Find where the given text appears and provide that cell's center as [X, Y] coordinate. 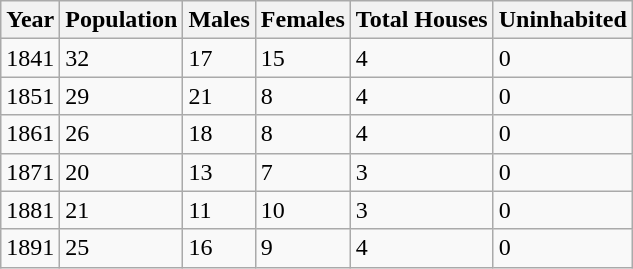
7 [302, 172]
1851 [30, 96]
11 [219, 210]
17 [219, 58]
26 [122, 134]
9 [302, 248]
1891 [30, 248]
25 [122, 248]
Uninhabited [562, 20]
1841 [30, 58]
13 [219, 172]
15 [302, 58]
Total Houses [422, 20]
1871 [30, 172]
18 [219, 134]
Population [122, 20]
Males [219, 20]
Year [30, 20]
16 [219, 248]
1881 [30, 210]
20 [122, 172]
10 [302, 210]
29 [122, 96]
Females [302, 20]
32 [122, 58]
1861 [30, 134]
